Extract the [X, Y] coordinate from the center of the cell holding the provided text.  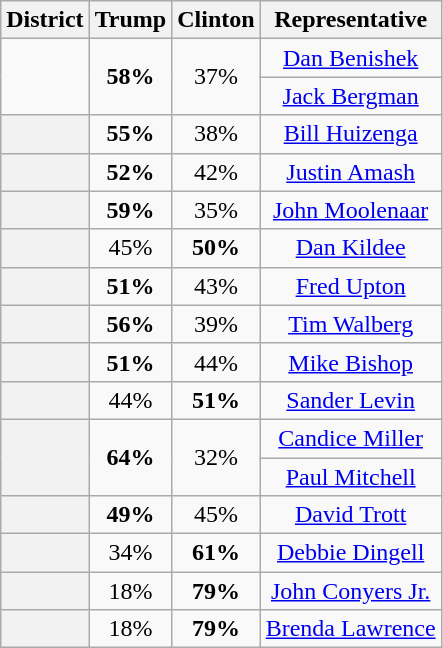
49% [130, 515]
John Conyers Jr. [350, 591]
43% [216, 286]
Candice Miller [350, 438]
42% [216, 172]
52% [130, 172]
59% [130, 210]
Brenda Lawrence [350, 629]
56% [130, 324]
David Trott [350, 515]
Clinton [216, 20]
Paul Mitchell [350, 477]
John Moolenaar [350, 210]
34% [130, 553]
District [45, 20]
Dan Kildee [350, 248]
Debbie Dingell [350, 553]
32% [216, 457]
35% [216, 210]
Dan Benishek [350, 58]
Fred Upton [350, 286]
Representative [350, 20]
38% [216, 134]
64% [130, 457]
Sander Levin [350, 400]
Justin Amash [350, 172]
61% [216, 553]
Bill Huizenga [350, 134]
39% [216, 324]
Mike Bishop [350, 362]
Trump [130, 20]
Jack Bergman [350, 96]
55% [130, 134]
37% [216, 77]
58% [130, 77]
50% [216, 248]
Tim Walberg [350, 324]
